Search for the cell housing the specified text and yield its [X, Y] center coordinate. 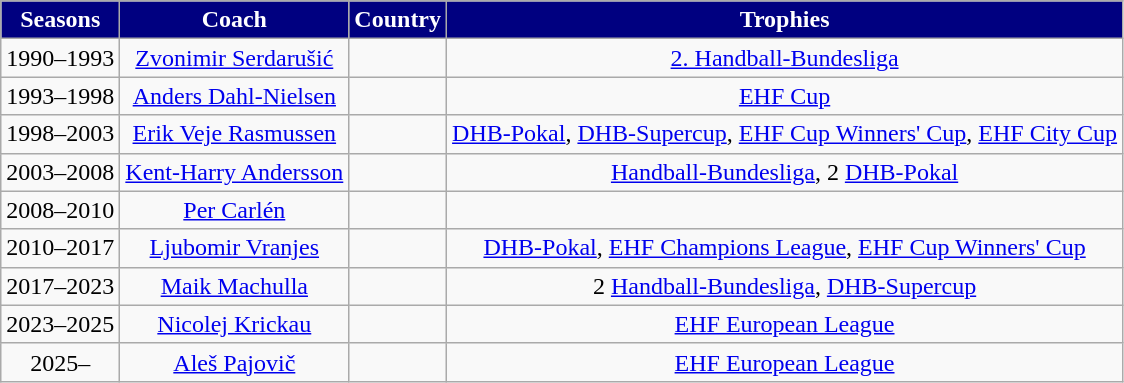
1998–2003 [60, 134]
Country [398, 20]
1990–1993 [60, 58]
Kent-Harry Andersson [234, 172]
2 Handball-Bundesliga, DHB-Supercup [785, 286]
Anders Dahl-Nielsen [234, 96]
2023–2025 [60, 324]
2. Handball-Bundesliga [785, 58]
Per Carlén [234, 210]
Handball-Bundesliga, 2 DHB-Pokal [785, 172]
Zvonimir Serdarušić [234, 58]
2003–2008 [60, 172]
Seasons [60, 20]
2025– [60, 362]
DHB-Pokal, EHF Champions League, EHF Cup Winners' Cup [785, 248]
Aleš Pajovič [234, 362]
DHB-Pokal, DHB-Supercup, EHF Cup Winners' Cup, EHF City Cup [785, 134]
2008–2010 [60, 210]
2010–2017 [60, 248]
Nicolej Krickau [234, 324]
Erik Veje Rasmussen [234, 134]
1993–1998 [60, 96]
EHF Cup [785, 96]
2017–2023 [60, 286]
Maik Machulla [234, 286]
Coach [234, 20]
Ljubomir Vranjes [234, 248]
Trophies [785, 20]
